Return [X, Y] of the center of cell containing provided text 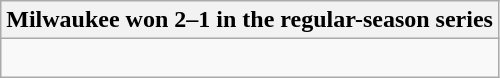
Milwaukee won 2–1 in the regular-season series [250, 20]
